Find where the given text appears and provide that cell's center as [x, y] coordinate. 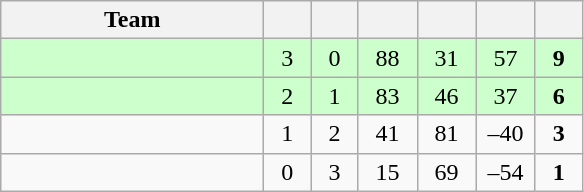
31 [446, 58]
46 [446, 96]
37 [506, 96]
–40 [506, 134]
69 [446, 172]
15 [388, 172]
88 [388, 58]
57 [506, 58]
–54 [506, 172]
81 [446, 134]
Team [132, 20]
9 [558, 58]
41 [388, 134]
6 [558, 96]
83 [388, 96]
